Extract the [X, Y] coordinate from the center of the cell holding the provided text.  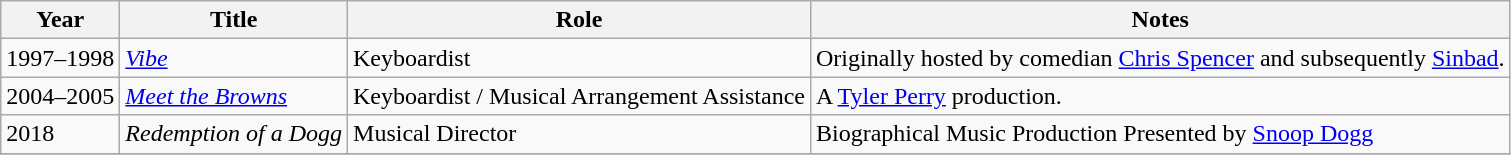
Meet the Browns [234, 96]
Redemption of a Dogg [234, 134]
Keyboardist [580, 58]
Role [580, 20]
Originally hosted by comedian Chris Spencer and subsequently Sinbad. [1160, 58]
Year [60, 20]
Keyboardist / Musical Arrangement Assistance [580, 96]
2018 [60, 134]
Notes [1160, 20]
A Tyler Perry production. [1160, 96]
2004–2005 [60, 96]
Title [234, 20]
Biographical Music Production Presented by Snoop Dogg [1160, 134]
Musical Director [580, 134]
1997–1998 [60, 58]
Vibe [234, 58]
